Search for the cell housing the specified text and yield its (X, Y) center coordinate. 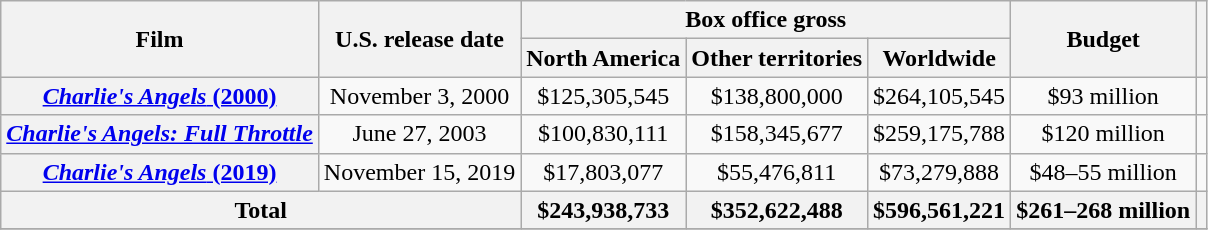
$73,279,888 (940, 172)
$261–268 million (1104, 210)
Budget (1104, 39)
$93 million (1104, 96)
Total (261, 210)
$17,803,077 (604, 172)
$259,175,788 (940, 134)
$48–55 million (1104, 172)
$138,800,000 (777, 96)
Box office gross (766, 20)
Charlie's Angels (2019) (160, 172)
U.S. release date (419, 39)
$596,561,221 (940, 210)
November 3, 2000 (419, 96)
$243,938,733 (604, 210)
Worldwide (940, 58)
Charlie's Angels: Full Throttle (160, 134)
$264,105,545 (940, 96)
Film (160, 39)
$158,345,677 (777, 134)
$100,830,111 (604, 134)
North America (604, 58)
$352,622,488 (777, 210)
November 15, 2019 (419, 172)
$125,305,545 (604, 96)
Charlie's Angels (2000) (160, 96)
Other territories (777, 58)
June 27, 2003 (419, 134)
$55,476,811 (777, 172)
$120 million (1104, 134)
